Return (x, y) of the center of cell containing provided text 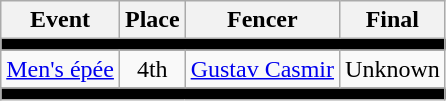
Fencer (262, 20)
Unknown (393, 69)
Place (152, 20)
4th (152, 69)
Men's épée (60, 69)
Gustav Casmir (262, 69)
Final (393, 20)
Event (60, 20)
